Locate the cell with the specified text and output its [X, Y] center coordinate. 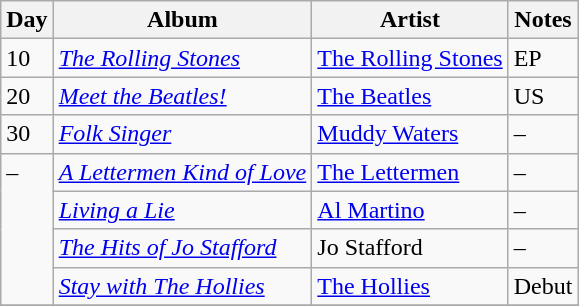
Folk Singer [182, 134]
The Hollies [410, 286]
The Beatles [410, 96]
The Lettermen [410, 172]
Stay with The Hollies [182, 286]
Living a Lie [182, 210]
Muddy Waters [410, 134]
A Lettermen Kind of Love [182, 172]
US [543, 96]
10 [27, 58]
The Hits of Jo Stafford [182, 248]
Notes [543, 20]
Debut [543, 286]
Al Martino [410, 210]
Jo Stafford [410, 248]
30 [27, 134]
Meet the Beatles! [182, 96]
Album [182, 20]
Day [27, 20]
20 [27, 96]
Artist [410, 20]
EP [543, 58]
